Return [x, y] of the center of cell containing provided text 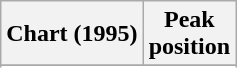
Chart (1995) [72, 34]
Peakposition [189, 34]
